Extract the (x, y) coordinate from the center of the cell holding the provided text.  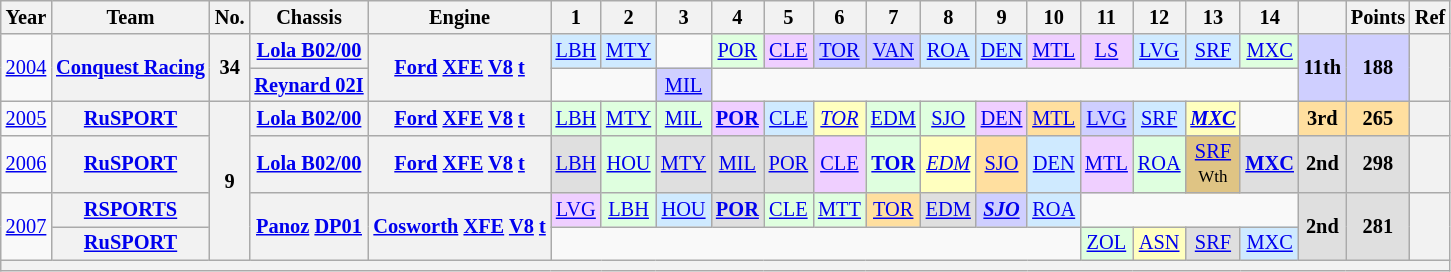
265 (1378, 118)
Reynard 02I (310, 85)
Cosworth XFE V8 t (460, 226)
ZOL (1106, 243)
RSPORTS (130, 210)
Engine (460, 17)
SRFWth (1212, 164)
2005 (26, 118)
2 (628, 17)
Team (130, 17)
188 (1378, 68)
12 (1160, 17)
7 (894, 17)
MTT (840, 210)
11 (1106, 17)
2006 (26, 164)
3 (684, 17)
10 (1054, 17)
13 (1212, 17)
No. (230, 17)
11th (1322, 68)
3rd (1322, 118)
LS (1106, 51)
6 (840, 17)
14 (1269, 17)
8 (948, 17)
281 (1378, 226)
298 (1378, 164)
Points (1378, 17)
Conquest Racing (130, 68)
Ref (1430, 17)
34 (230, 68)
VAN (894, 51)
Chassis (310, 17)
Year (26, 17)
2007 (26, 226)
2004 (26, 68)
ASN (1160, 243)
1 (576, 17)
5 (788, 17)
Panoz DP01 (310, 226)
4 (738, 17)
